Scan for the cell matching the given text and deliver its [X, Y] coordinate at center. 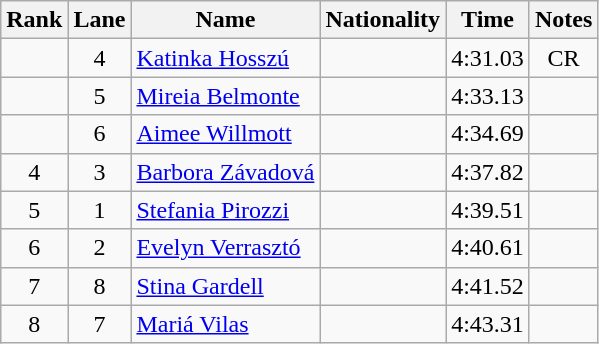
4:34.69 [488, 134]
Katinka Hosszú [226, 58]
1 [100, 210]
4:40.61 [488, 248]
Mariá Vilas [226, 324]
Barbora Závadová [226, 172]
4:39.51 [488, 210]
3 [100, 172]
Nationality [383, 20]
Rank [34, 20]
4:33.13 [488, 96]
Aimee Willmott [226, 134]
Stina Gardell [226, 286]
Notes [563, 20]
4:43.31 [488, 324]
Lane [100, 20]
Mireia Belmonte [226, 96]
CR [563, 58]
Stefania Pirozzi [226, 210]
4:31.03 [488, 58]
4:37.82 [488, 172]
4:41.52 [488, 286]
Name [226, 20]
2 [100, 248]
Evelyn Verrasztó [226, 248]
Time [488, 20]
